Capture the cell that displays the provided text and extract its [X, Y] central coordinate. 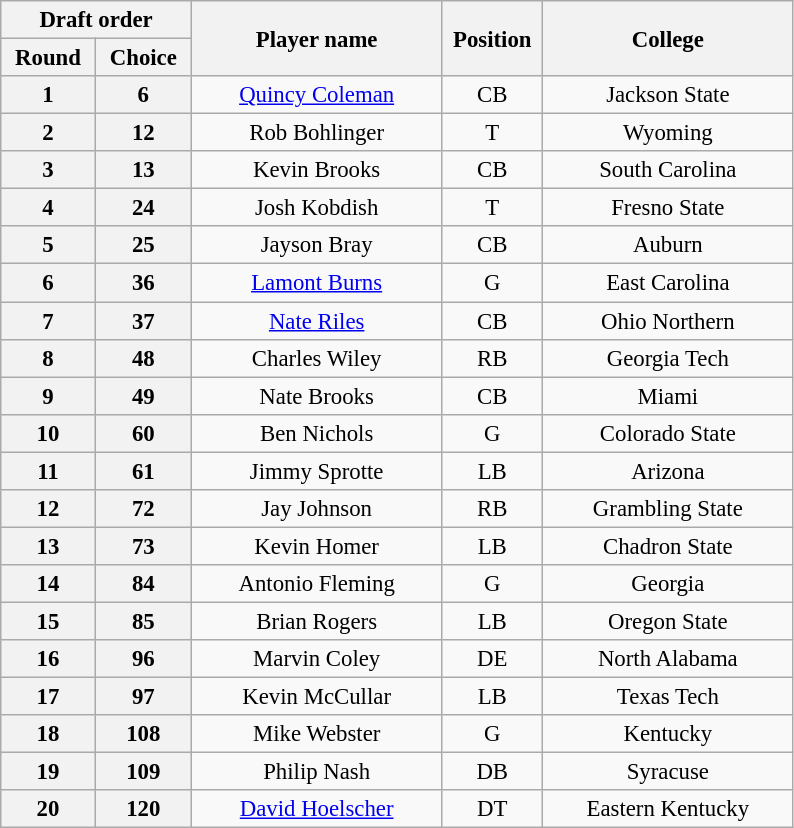
73 [143, 546]
49 [143, 396]
96 [143, 659]
Round [48, 58]
Antonio Fleming [316, 584]
Colorado State [668, 433]
Choice [143, 58]
61 [143, 471]
Eastern Kentucky [668, 809]
36 [143, 283]
25 [143, 245]
3 [48, 170]
Georgia [668, 584]
Jay Johnson [316, 509]
10 [48, 433]
109 [143, 772]
Philip Nash [316, 772]
Arizona [668, 471]
Kevin Homer [316, 546]
Position [492, 38]
Auburn [668, 245]
9 [48, 396]
14 [48, 584]
Marvin Coley [316, 659]
11 [48, 471]
Kevin McCullar [316, 697]
Texas Tech [668, 697]
108 [143, 734]
Ben Nichols [316, 433]
37 [143, 321]
DT [492, 809]
Quincy Coleman [316, 95]
Mike Webster [316, 734]
Draft order [96, 20]
Charles Wiley [316, 358]
8 [48, 358]
Ohio Northern [668, 321]
Lamont Burns [316, 283]
Chadron State [668, 546]
Jackson State [668, 95]
College [668, 38]
85 [143, 621]
Nate Riles [316, 321]
18 [48, 734]
South Carolina [668, 170]
Nate Brooks [316, 396]
Jimmy Sprotte [316, 471]
Rob Bohlinger [316, 133]
North Alabama [668, 659]
2 [48, 133]
1 [48, 95]
Georgia Tech [668, 358]
Player name [316, 38]
Brian Rogers [316, 621]
60 [143, 433]
DE [492, 659]
4 [48, 208]
Wyoming [668, 133]
Miami [668, 396]
DB [492, 772]
16 [48, 659]
97 [143, 697]
20 [48, 809]
Fresno State [668, 208]
Oregon State [668, 621]
Jayson Bray [316, 245]
120 [143, 809]
David Hoelscher [316, 809]
17 [48, 697]
Kevin Brooks [316, 170]
72 [143, 509]
Syracuse [668, 772]
24 [143, 208]
48 [143, 358]
Josh Kobdish [316, 208]
19 [48, 772]
15 [48, 621]
Kentucky [668, 734]
Grambling State [668, 509]
7 [48, 321]
East Carolina [668, 283]
5 [48, 245]
84 [143, 584]
